Determine the [X, Y] coordinate at the center of the cell enclosing the given text.  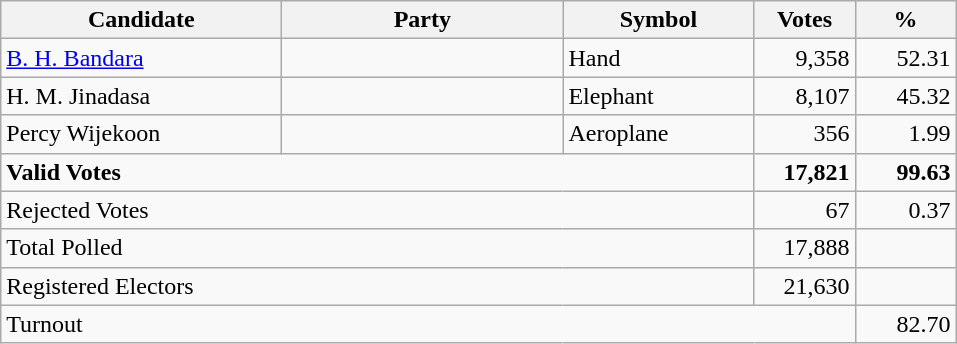
Elephant [658, 96]
17,888 [804, 248]
B. H. Bandara [142, 58]
9,358 [804, 58]
356 [804, 134]
82.70 [906, 324]
1.99 [906, 134]
Total Polled [378, 248]
Registered Electors [378, 286]
Rejected Votes [378, 210]
Percy Wijekoon [142, 134]
99.63 [906, 172]
Symbol [658, 20]
Valid Votes [378, 172]
21,630 [804, 286]
Party [422, 20]
0.37 [906, 210]
67 [804, 210]
52.31 [906, 58]
8,107 [804, 96]
45.32 [906, 96]
Hand [658, 58]
Turnout [428, 324]
Votes [804, 20]
Candidate [142, 20]
% [906, 20]
Aeroplane [658, 134]
17,821 [804, 172]
H. M. Jinadasa [142, 96]
